From the cell containing the given text, extract its center point as [x, y] coordinate. 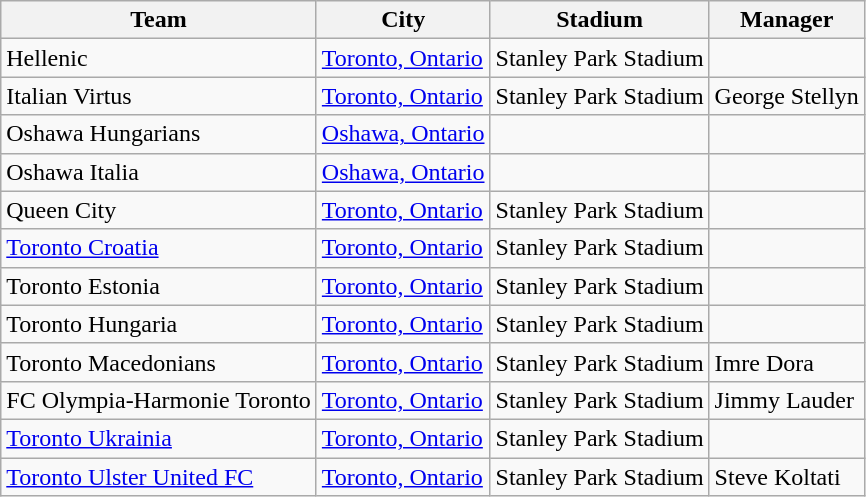
Toronto Croatia [159, 248]
Imre Dora [786, 362]
FC Olympia-Harmonie Toronto [159, 400]
Toronto Ukrainia [159, 438]
City [403, 20]
Italian Virtus [159, 96]
Hellenic [159, 58]
Toronto Hungaria [159, 324]
Stadium [600, 20]
Oshawa Hungarians [159, 134]
Manager [786, 20]
Oshawa Italia [159, 172]
Toronto Estonia [159, 286]
Queen City [159, 210]
Team [159, 20]
Toronto Ulster United FC [159, 477]
Jimmy Lauder [786, 400]
George Stellyn [786, 96]
Toronto Macedonians [159, 362]
Steve Koltati [786, 477]
